Search for the cell housing the specified text and yield its [x, y] center coordinate. 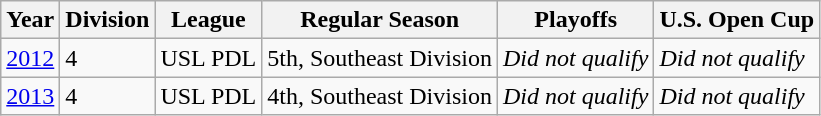
2013 [30, 96]
Division [108, 20]
League [208, 20]
5th, Southeast Division [380, 58]
2012 [30, 58]
Regular Season [380, 20]
U.S. Open Cup [737, 20]
4th, Southeast Division [380, 96]
Year [30, 20]
Playoffs [575, 20]
